Locate the cell with the specified text and output its (x, y) center coordinate. 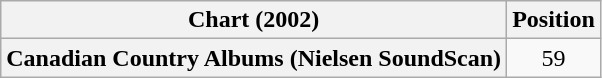
59 (554, 58)
Position (554, 20)
Chart (2002) (254, 20)
Canadian Country Albums (Nielsen SoundScan) (254, 58)
